Return (x, y) of the center of cell containing provided text 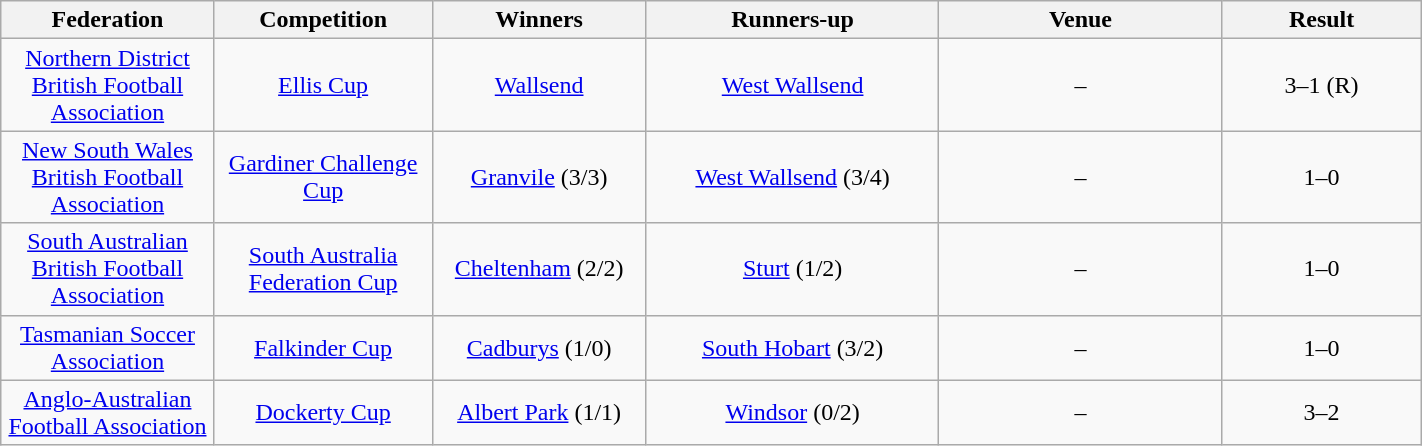
Cheltenham (2/2) (539, 269)
West Wallsend (792, 85)
Dockerty Cup (323, 412)
Federation (108, 20)
Sturt (1/2) (792, 269)
Falkinder Cup (323, 348)
Venue (1080, 20)
Wallsend (539, 85)
Winners (539, 20)
Runners-up (792, 20)
South Australian British Football Association (108, 269)
Competition (323, 20)
South Hobart (3/2) (792, 348)
Ellis Cup (323, 85)
Northern District British Football Association (108, 85)
3–1 (R) (1322, 85)
Windsor (0/2) (792, 412)
Result (1322, 20)
3–2 (1322, 412)
New South Wales British Football Association (108, 177)
Albert Park (1/1) (539, 412)
South Australia Federation Cup (323, 269)
Granvile (3/3) (539, 177)
Anglo-Australian Football Association (108, 412)
West Wallsend (3/4) (792, 177)
Cadburys (1/0) (539, 348)
Tasmanian Soccer Association (108, 348)
Gardiner Challenge Cup (323, 177)
